Pinpoint the cell where the given text exists, returning its [X, Y] midpoint coordinate. 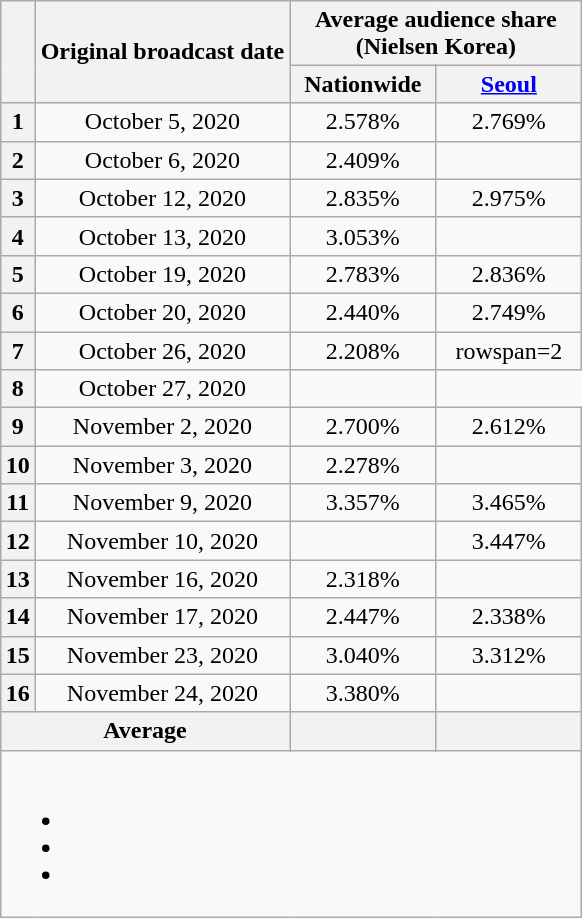
October 19, 2020 [162, 274]
October 6, 2020 [162, 160]
3.312% [509, 655]
10 [18, 465]
3.447% [509, 541]
November 16, 2020 [162, 579]
October 13, 2020 [162, 236]
3.357% [363, 503]
October 5, 2020 [162, 122]
3 [18, 198]
12 [18, 541]
2 [18, 160]
8 [18, 389]
2.338% [509, 617]
Nationwide [363, 84]
3.380% [363, 693]
2.783% [363, 274]
3.053% [363, 236]
November 3, 2020 [162, 465]
9 [18, 427]
2.769% [509, 122]
Average audience share(Nielsen Korea) [436, 32]
2.835% [363, 198]
Original broadcast date [162, 52]
2.975% [509, 198]
4 [18, 236]
7 [18, 351]
2.447% [363, 617]
2.578% [363, 122]
14 [18, 617]
November 2, 2020 [162, 427]
2.612% [509, 427]
Seoul [509, 84]
2.836% [509, 274]
2.440% [363, 312]
October 26, 2020 [162, 351]
rowspan=2 [509, 351]
November 10, 2020 [162, 541]
October 12, 2020 [162, 198]
October 27, 2020 [162, 389]
2.700% [363, 427]
3.465% [509, 503]
2.208% [363, 351]
2.409% [363, 160]
2.749% [509, 312]
16 [18, 693]
2.318% [363, 579]
November 23, 2020 [162, 655]
15 [18, 655]
2.278% [363, 465]
3.040% [363, 655]
November 9, 2020 [162, 503]
Average [145, 731]
October 20, 2020 [162, 312]
November 17, 2020 [162, 617]
5 [18, 274]
November 24, 2020 [162, 693]
13 [18, 579]
1 [18, 122]
6 [18, 312]
11 [18, 503]
